For the text-containing cell, return its midpoint in [x, y] coordinate format. 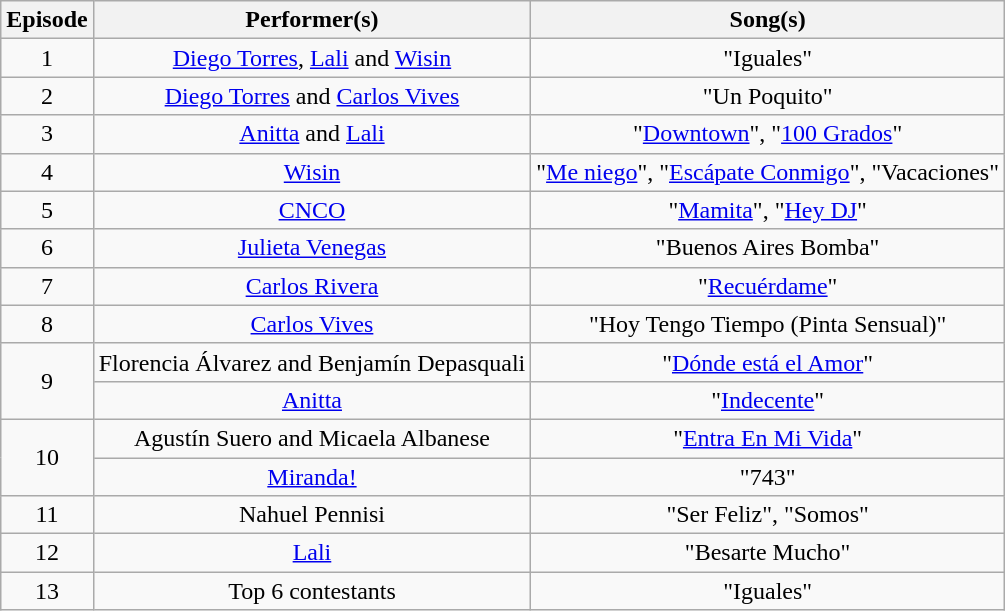
"Ser Feliz", "Somos" [768, 515]
CNCO [312, 210]
12 [47, 553]
Anitta and Lali [312, 134]
Lali [312, 553]
Nahuel Pennisi [312, 515]
7 [47, 286]
"Downtown", "100 Grados" [768, 134]
13 [47, 591]
"743" [768, 477]
"Recuérdame" [768, 286]
"Indecente" [768, 400]
Miranda! [312, 477]
Carlos Rivera [312, 286]
"Un Poquito" [768, 96]
Agustín Suero and Micaela Albanese [312, 438]
10 [47, 457]
"Besarte Mucho" [768, 553]
3 [47, 134]
Top 6 contestants [312, 591]
2 [47, 96]
1 [47, 58]
11 [47, 515]
Song(s) [768, 20]
Julieta Venegas [312, 248]
4 [47, 172]
Diego Torres and Carlos Vives [312, 96]
Diego Torres, Lali and Wisin [312, 58]
"Me niego", "Escápate Conmigo", "Vacaciones" [768, 172]
Anitta [312, 400]
8 [47, 324]
"Dónde está el Amor" [768, 362]
Episode [47, 20]
"Hoy Tengo Tiempo (Pinta Sensual)" [768, 324]
9 [47, 381]
Wisin [312, 172]
5 [47, 210]
"Buenos Aires Bomba" [768, 248]
Florencia Álvarez and Benjamín Depasquali [312, 362]
"Entra En Mi Vida" [768, 438]
"Mamita", "Hey DJ" [768, 210]
Carlos Vives [312, 324]
6 [47, 248]
Performer(s) [312, 20]
